Pinpoint the cell where the given text exists, returning its [X, Y] midpoint coordinate. 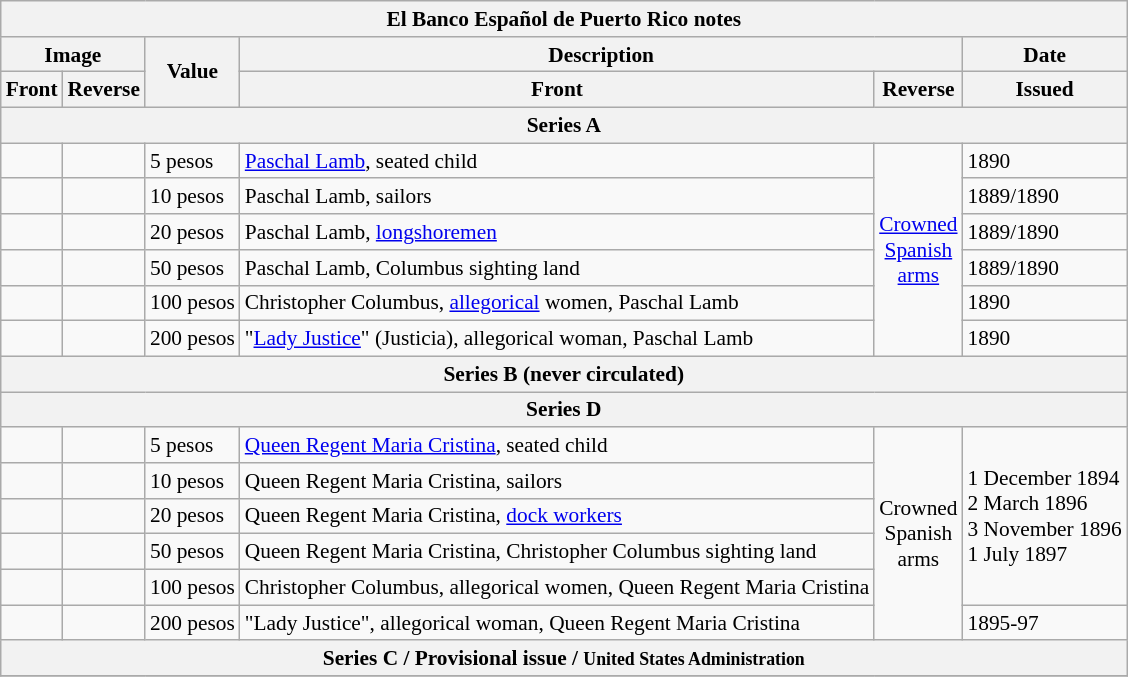
"Lady Justice" (Justicia), allegorical woman, Paschal Lamb [557, 339]
Issued [1045, 90]
Christopher Columbus, allegorical women, Queen Regent Maria Cristina [557, 587]
Date [1045, 55]
Queen Regent Maria Cristina, seated child [557, 445]
Paschal Lamb, seated child [557, 161]
Queen Regent Maria Cristina, Christopher Columbus sighting land [557, 552]
Series A [564, 126]
Series C / Provisional issue / United States Administration [564, 659]
"Lady Justice", allegorical woman, Queen Regent Maria Cristina [557, 623]
Paschal Lamb, longshoremen [557, 232]
Queen Regent Maria Cristina, sailors [557, 481]
Series D [564, 410]
Value [192, 72]
Paschal Lamb, Columbus sighting land [557, 268]
1 December 18942 March 18963 November 18961 July 1897 [1045, 516]
Paschal Lamb, sailors [557, 197]
El Banco Español de Puerto Rico notes [564, 19]
Description [602, 55]
Queen Regent Maria Cristina, dock workers [557, 516]
Christopher Columbus, allegorical women, Paschal Lamb [557, 303]
Series B (never circulated) [564, 374]
Image [73, 55]
1895-97 [1045, 623]
